Capture the cell that displays the provided text and extract its [X, Y] central coordinate. 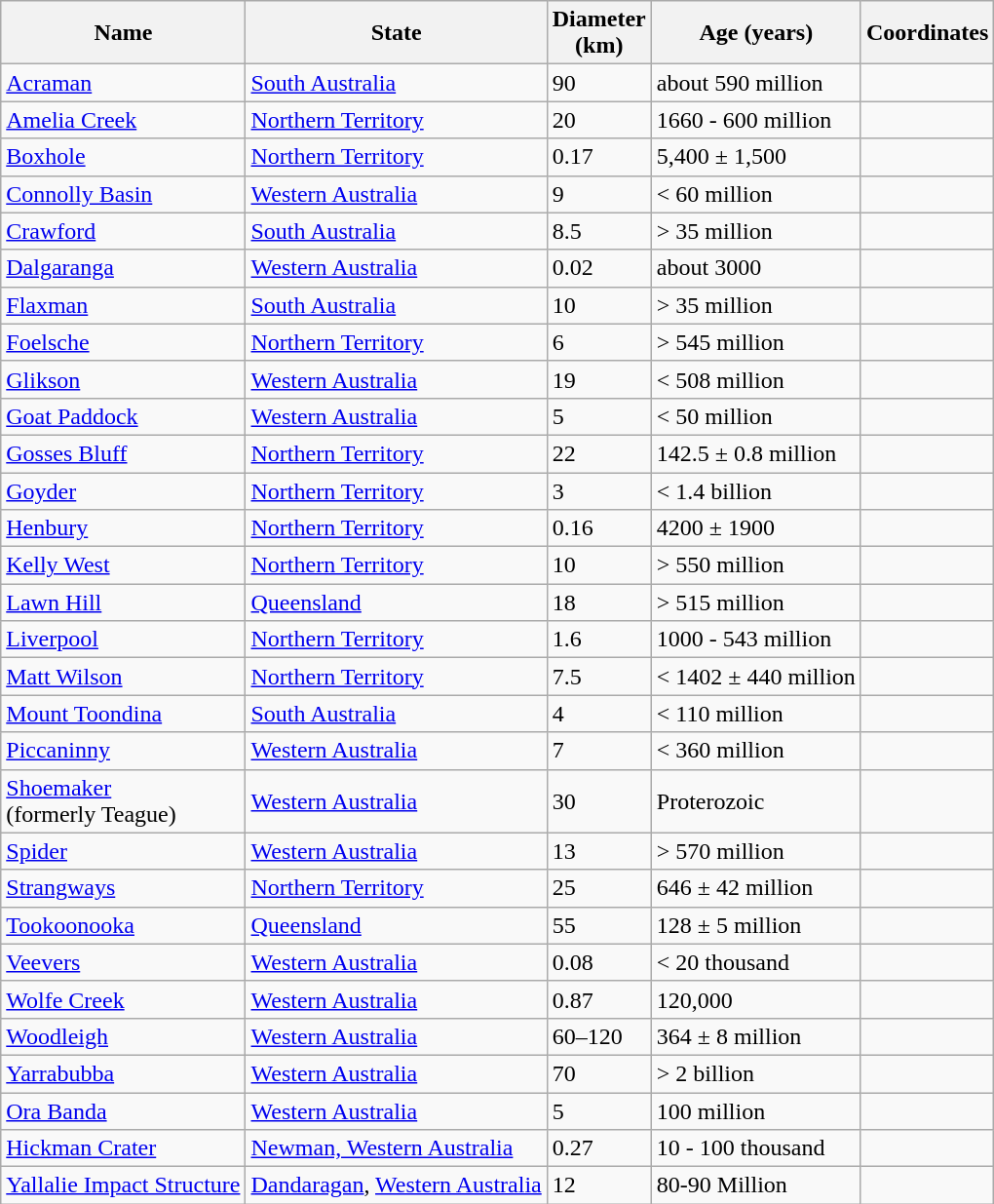
Foelsche [123, 342]
< 1.4 billion [756, 490]
Connolly Basin [123, 194]
Henbury [123, 528]
70 [598, 1073]
13 [598, 851]
< 110 million [756, 714]
Glikson [123, 379]
90 [598, 83]
Spider [123, 851]
8.5 [598, 231]
< 508 million [756, 379]
> 2 billion [756, 1073]
Proterozoic [756, 801]
Name [123, 33]
< 1402 ± 440 million [756, 677]
< 60 million [756, 194]
80-90 Million [756, 1185]
State [396, 33]
19 [598, 379]
Veevers [123, 962]
18 [598, 602]
4200 ± 1900 [756, 528]
Age (years) [756, 33]
Lawn Hill [123, 602]
128 ± 5 million [756, 925]
0.17 [598, 157]
< 20 thousand [756, 962]
about 590 million [756, 83]
Flaxman [123, 305]
30 [598, 801]
55 [598, 925]
Liverpool [123, 640]
Hickman Crater [123, 1148]
> 515 million [756, 602]
9 [598, 194]
Yallalie Impact Structure [123, 1185]
about 3000 [756, 268]
0.27 [598, 1148]
Woodleigh [123, 1036]
< 50 million [756, 416]
6 [598, 342]
60–120 [598, 1036]
22 [598, 453]
Coordinates [927, 33]
Newman, Western Australia [396, 1148]
4 [598, 714]
Shoemaker(formerly Teague) [123, 801]
Dalgaranga [123, 268]
25 [598, 888]
12 [598, 1185]
Boxhole [123, 157]
20 [598, 120]
Ora Banda [123, 1110]
0.16 [598, 528]
Acraman [123, 83]
1000 - 543 million [756, 640]
> 550 million [756, 565]
1660 - 600 million [756, 120]
Yarrabubba [123, 1073]
Dandaragan, Western Australia [396, 1185]
7 [598, 751]
5,400 ± 1,500 [756, 157]
Strangways [123, 888]
0.02 [598, 268]
100 million [756, 1110]
142.5 ± 0.8 million [756, 453]
10 - 100 thousand [756, 1148]
Mount Toondina [123, 714]
Gosses Bluff [123, 453]
> 570 million [756, 851]
0.87 [598, 999]
Matt Wilson [123, 677]
3 [598, 490]
Piccaninny [123, 751]
0.08 [598, 962]
Tookoonooka [123, 925]
Wolfe Creek [123, 999]
Kelly West [123, 565]
120,000 [756, 999]
1.6 [598, 640]
7.5 [598, 677]
Diameter(km) [598, 33]
646 ± 42 million [756, 888]
Amelia Creek [123, 120]
Crawford [123, 231]
364 ± 8 million [756, 1036]
< 360 million [756, 751]
Goat Paddock [123, 416]
> 545 million [756, 342]
Goyder [123, 490]
